Extract the [x, y] coordinate from the center of the cell holding the provided text.  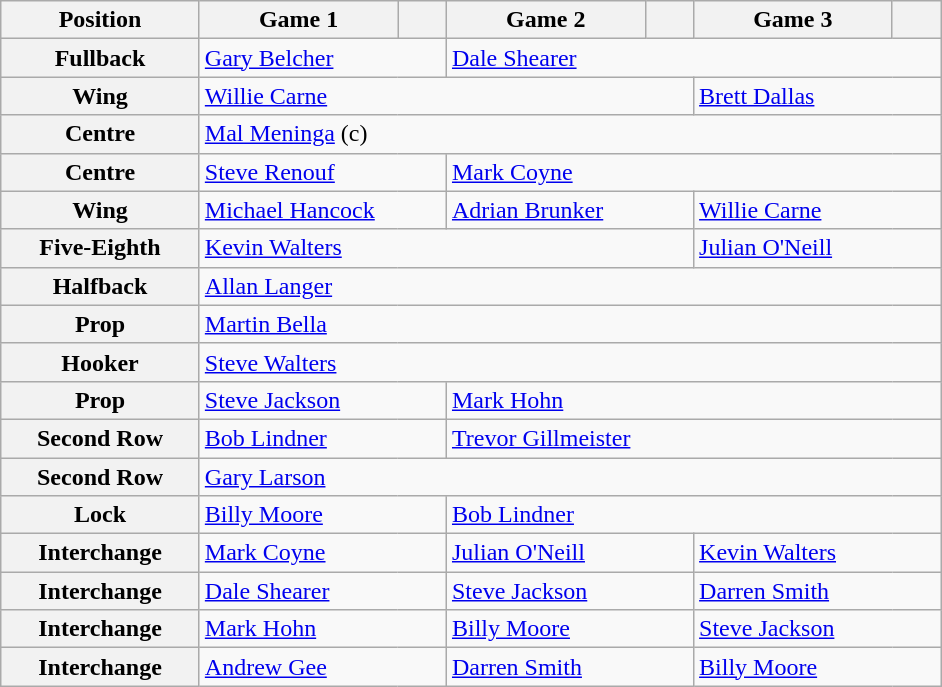
Game 3 [794, 20]
Fullback [100, 58]
Steve Renouf [322, 172]
Adrian Brunker [570, 210]
Game 1 [298, 20]
Game 2 [546, 20]
Michael Hancock [322, 210]
Halfback [100, 286]
Hooker [100, 362]
Lock [100, 515]
Trevor Gillmeister [693, 438]
Gary Belcher [322, 58]
Allan Langer [570, 286]
Brett Dallas [818, 96]
Martin Bella [570, 324]
Gary Larson [570, 477]
Mal Meninga (c) [570, 134]
Position [100, 20]
Andrew Gee [322, 667]
Five-Eighth [100, 248]
Steve Walters [570, 362]
